Pinpoint the cell where the given text exists, returning its (x, y) midpoint coordinate. 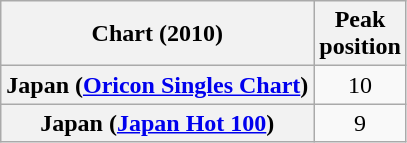
Japan (Oricon Singles Chart) (158, 85)
9 (360, 123)
Japan (Japan Hot 100) (158, 123)
Peak position (360, 34)
Chart (2010) (158, 34)
10 (360, 85)
